Extract the [x, y] coordinate from the center of the cell holding the provided text.  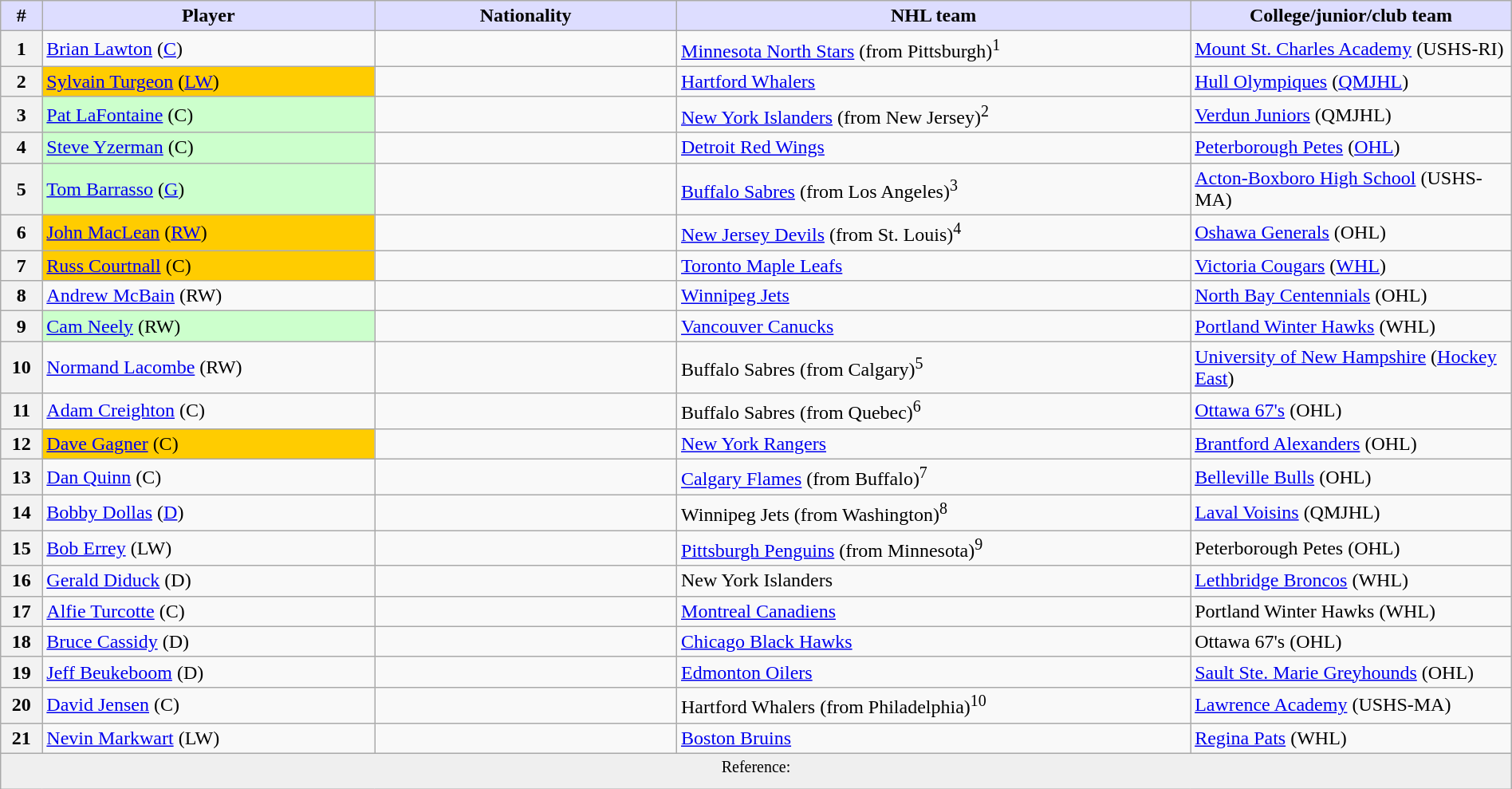
6 [22, 233]
Bruce Cassidy (D) [209, 641]
12 [22, 444]
Winnipeg Jets (from Washington)8 [934, 512]
Chicago Black Hawks [934, 641]
Gerald Diduck (D) [209, 581]
Alfie Turcotte (C) [209, 611]
Pittsburgh Penguins (from Minnesota)9 [934, 549]
Oshawa Generals (OHL) [1351, 233]
11 [22, 412]
Brian Lawton (C) [209, 49]
Hartford Whalers (from Philadelphia)10 [934, 705]
Tom Barrasso (G) [209, 188]
2 [22, 81]
20 [22, 705]
New York Rangers [934, 444]
7 [22, 266]
Normand Lacombe (RW) [209, 367]
14 [22, 512]
Steve Yzerman (C) [209, 148]
10 [22, 367]
Sault Ste. Marie Greyhounds (OHL) [1351, 672]
Buffalo Sabres (from Los Angeles)3 [934, 188]
Minnesota North Stars (from Pittsburgh)1 [934, 49]
New York Islanders [934, 581]
Buffalo Sabres (from Quebec)6 [934, 412]
NHL team [934, 16]
3 [22, 115]
Bobby Dollas (D) [209, 512]
9 [22, 326]
Pat LaFontaine (C) [209, 115]
Vancouver Canucks [934, 326]
Jeff Beukeboom (D) [209, 672]
New York Islanders (from New Jersey)2 [934, 115]
Edmonton Oilers [934, 672]
Dave Gagner (C) [209, 444]
Belleville Bulls (OHL) [1351, 477]
Toronto Maple Leafs [934, 266]
Lethbridge Broncos (WHL) [1351, 581]
Reference: [756, 771]
Lawrence Academy (USHS-MA) [1351, 705]
16 [22, 581]
Player [209, 16]
Dan Quinn (C) [209, 477]
Laval Voisins (QMJHL) [1351, 512]
Adam Creighton (C) [209, 412]
Cam Neely (RW) [209, 326]
Andrew McBain (RW) [209, 296]
Detroit Red Wings [934, 148]
17 [22, 611]
Nevin Markwart (LW) [209, 738]
Hull Olympiques (QMJHL) [1351, 81]
Boston Bruins [934, 738]
University of New Hampshire (Hockey East) [1351, 367]
Mount St. Charles Academy (USHS-RI) [1351, 49]
Brantford Alexanders (OHL) [1351, 444]
19 [22, 672]
5 [22, 188]
# [22, 16]
Calgary Flames (from Buffalo)7 [934, 477]
Sylvain Turgeon (LW) [209, 81]
Verdun Juniors (QMJHL) [1351, 115]
Hartford Whalers [934, 81]
North Bay Centennials (OHL) [1351, 296]
18 [22, 641]
13 [22, 477]
Victoria Cougars (WHL) [1351, 266]
1 [22, 49]
Winnipeg Jets [934, 296]
Russ Courtnall (C) [209, 266]
Bob Errey (LW) [209, 549]
New Jersey Devils (from St. Louis)4 [934, 233]
8 [22, 296]
15 [22, 549]
Montreal Canadiens [934, 611]
David Jensen (C) [209, 705]
Nationality [526, 16]
John MacLean (RW) [209, 233]
Buffalo Sabres (from Calgary)5 [934, 367]
College/junior/club team [1351, 16]
Regina Pats (WHL) [1351, 738]
4 [22, 148]
Acton-Boxboro High School (USHS-MA) [1351, 188]
21 [22, 738]
